Extract the (X, Y) coordinate from the center of the cell holding the provided text.  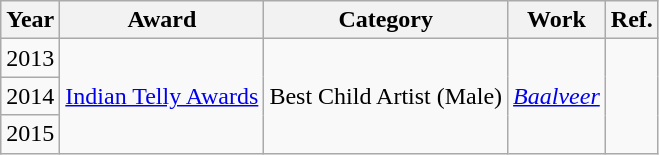
Indian Telly Awards (162, 96)
Baalveer (557, 96)
2015 (30, 134)
Best Child Artist (Male) (386, 96)
2013 (30, 58)
Ref. (632, 20)
Work (557, 20)
Award (162, 20)
2014 (30, 96)
Year (30, 20)
Category (386, 20)
